Extract the (x, y) coordinate from the center of the cell holding the provided text.  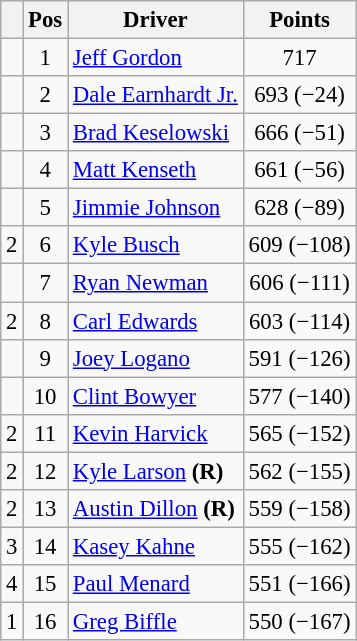
551 (−166) (300, 584)
577 (−140) (300, 396)
Kyle Larson (R) (156, 471)
5 (46, 208)
14 (46, 546)
Jeff Gordon (156, 58)
Kasey Kahne (156, 546)
661 (−56) (300, 170)
555 (−162) (300, 546)
Joey Logano (156, 358)
Paul Menard (156, 584)
Carl Edwards (156, 321)
606 (−111) (300, 283)
666 (−51) (300, 133)
Dale Earnhardt Jr. (156, 95)
13 (46, 509)
Driver (156, 20)
565 (−152) (300, 433)
16 (46, 621)
9 (46, 358)
562 (−155) (300, 471)
Greg Biffle (156, 621)
10 (46, 396)
Austin Dillon (R) (156, 509)
550 (−167) (300, 621)
693 (−24) (300, 95)
11 (46, 433)
Ryan Newman (156, 283)
12 (46, 471)
Pos (46, 20)
Points (300, 20)
591 (−126) (300, 358)
717 (300, 58)
Jimmie Johnson (156, 208)
Clint Bowyer (156, 396)
6 (46, 245)
628 (−89) (300, 208)
7 (46, 283)
8 (46, 321)
Matt Kenseth (156, 170)
609 (−108) (300, 245)
Kyle Busch (156, 245)
603 (−114) (300, 321)
559 (−158) (300, 509)
Brad Keselowski (156, 133)
15 (46, 584)
Kevin Harvick (156, 433)
